Find where the given text appears and provide that cell's center as [X, Y] coordinate. 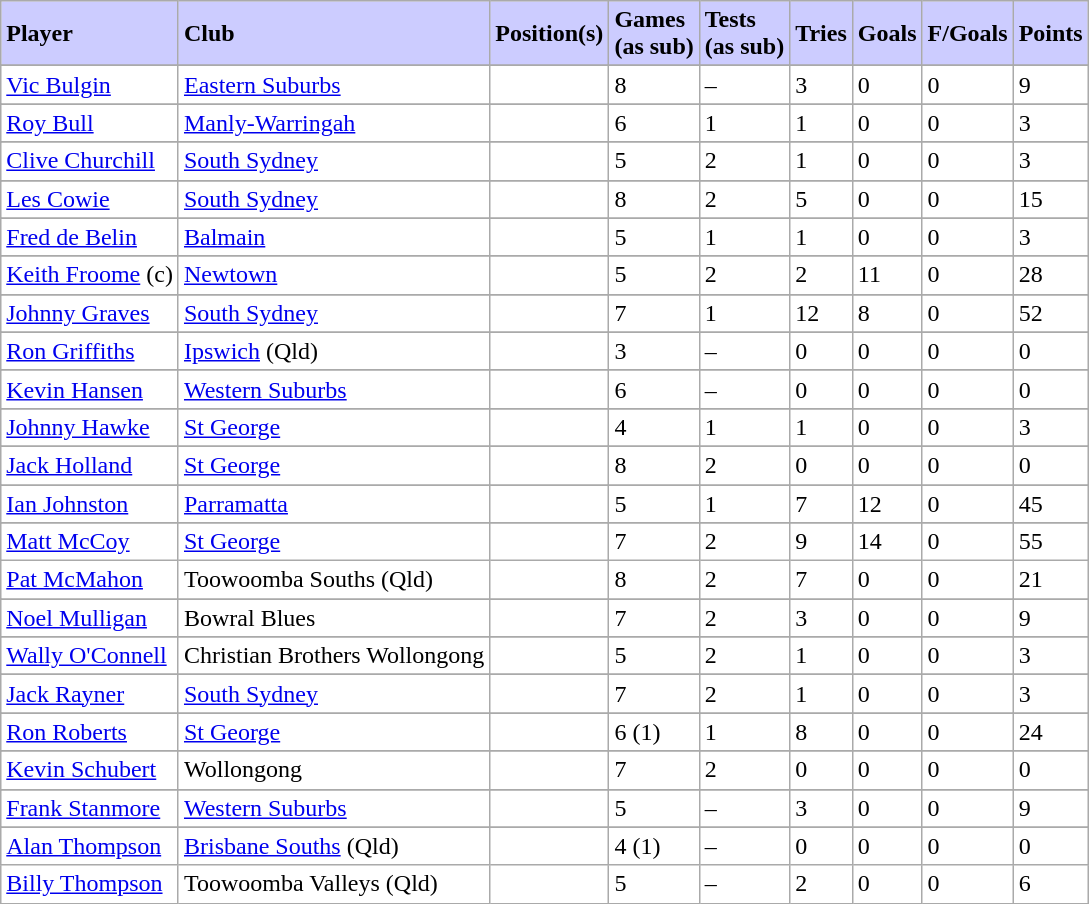
24 [1050, 732]
Les Cowie [90, 199]
Jack Holland [90, 465]
Pat McMahon [90, 580]
F/Goals [968, 34]
Kevin Schubert [90, 770]
Jack Rayner [90, 694]
6 (1) [654, 732]
Games(as sub) [654, 34]
Christian Brothers Wollongong [334, 656]
Ron Roberts [90, 732]
Clive Churchill [90, 161]
Ron Griffiths [90, 351]
Fred de Belin [90, 237]
Johnny Hawke [90, 427]
Noel Mulligan [90, 618]
Matt McCoy [90, 542]
Position(s) [550, 34]
Tries [822, 34]
Billy Thompson [90, 884]
Alan Thompson [90, 846]
Newtown [334, 275]
21 [1050, 580]
Vic Bulgin [90, 85]
Keith Froome (c) [90, 275]
4 [654, 427]
14 [887, 542]
Wollongong [334, 770]
Frank Stanmore [90, 808]
45 [1050, 503]
52 [1050, 313]
4 (1) [654, 846]
55 [1050, 542]
11 [887, 275]
Parramatta [334, 503]
Ipswich (Qld) [334, 351]
Wally O'Connell [90, 656]
Bowral Blues [334, 618]
Kevin Hansen [90, 389]
15 [1050, 199]
Eastern Suburbs [334, 85]
Club [334, 34]
Johnny Graves [90, 313]
Toowoomba Souths (Qld) [334, 580]
Goals [887, 34]
Balmain [334, 237]
Ian Johnston [90, 503]
Roy Bull [90, 123]
28 [1050, 275]
Tests(as sub) [744, 34]
Player [90, 34]
Points [1050, 34]
Manly-Warringah [334, 123]
Toowoomba Valleys (Qld) [334, 884]
Brisbane Souths (Qld) [334, 846]
